Identify which cell holds the provided text, then report its (X, Y) central coordinate. 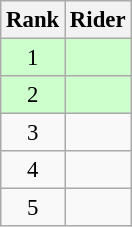
Rank (33, 20)
3 (33, 133)
5 (33, 208)
1 (33, 58)
4 (33, 170)
2 (33, 95)
Rider (98, 20)
